Output the (x, y) coordinate of the center of the cell containing the given text.  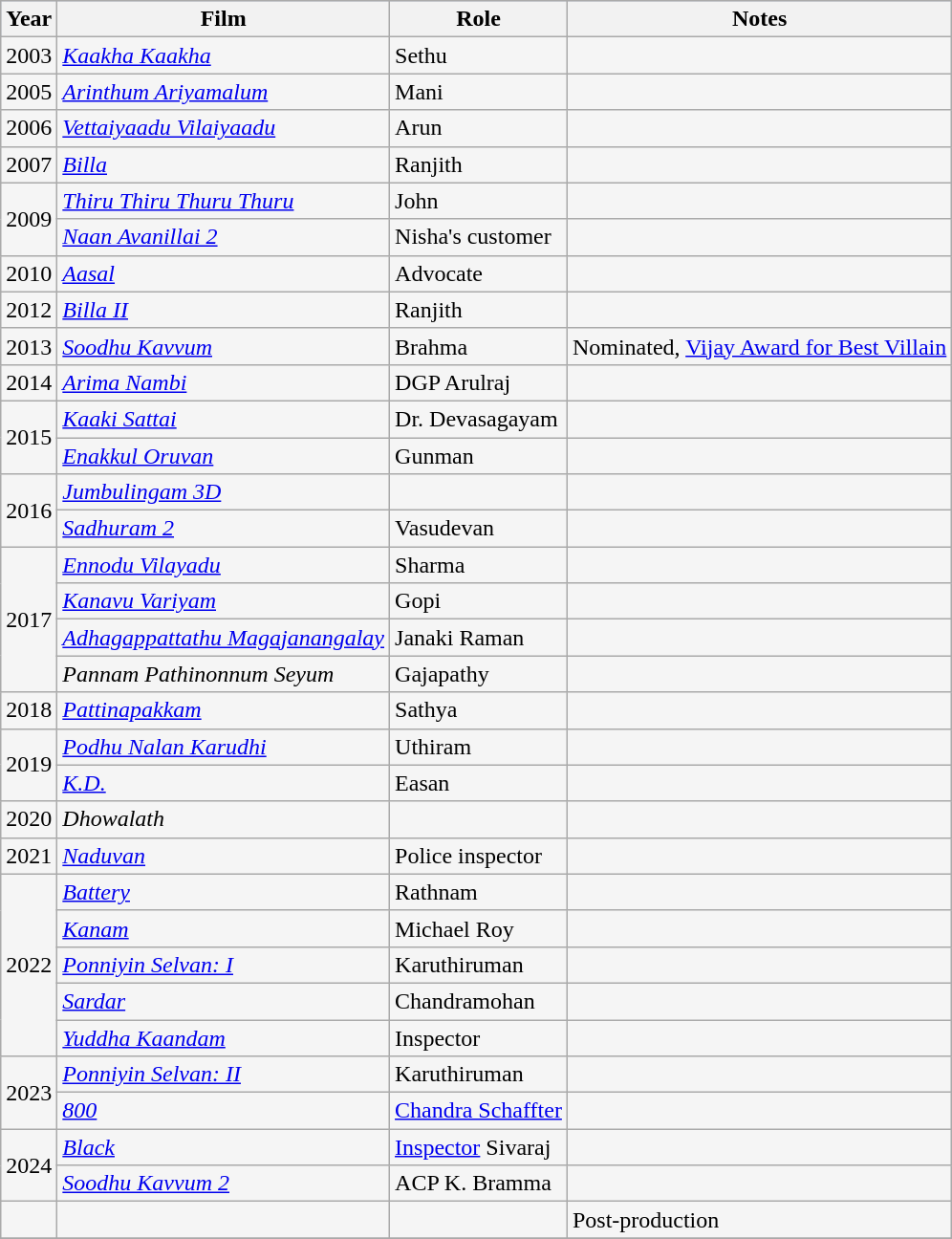
800 (224, 1111)
Pannam Pathinonnum Seyum (224, 674)
2013 (29, 346)
John (479, 201)
Post-production (759, 1220)
Sethu (479, 55)
Thiru Thiru Thuru Thuru (224, 201)
Inspector (479, 1037)
Ennodu Vilayadu (224, 565)
Chandramohan (479, 1001)
Vasudevan (479, 529)
Kanavu Variyam (224, 601)
Podhu Nalan Karudhi (224, 747)
Easan (479, 783)
2003 (29, 55)
2023 (29, 1093)
2014 (29, 382)
Adhagappattathu Magajanangalay (224, 638)
2020 (29, 819)
Film (224, 19)
Enakkul Oruvan (224, 456)
Role (479, 19)
2009 (29, 219)
Janaki Raman (479, 638)
Kanam (224, 928)
Black (224, 1147)
Sathya (479, 710)
Sharma (479, 565)
Inspector Sivaraj (479, 1147)
Ponniyin Selvan: I (224, 965)
2024 (29, 1165)
Chandra Schaffter (479, 1111)
ACP K. Bramma (479, 1184)
Nominated, Vijay Award for Best Villain (759, 346)
Year (29, 19)
Gajapathy (479, 674)
Soodhu Kavvum 2 (224, 1184)
2005 (29, 92)
Gopi (479, 601)
Uthiram (479, 747)
Yuddha Kaandam (224, 1037)
Naan Avanillai 2 (224, 237)
Vettaiyaadu Vilaiyaadu (224, 128)
2016 (29, 511)
Pattinapakkam (224, 710)
Naduvan (224, 856)
Sadhuram 2 (224, 529)
2018 (29, 710)
Advocate (479, 273)
Dhowalath (224, 819)
2012 (29, 310)
Battery (224, 892)
K.D. (224, 783)
DGP Arulraj (479, 382)
Aasal (224, 273)
Kaakha Kaakha (224, 55)
2010 (29, 273)
2006 (29, 128)
Ponniyin Selvan: II (224, 1075)
Dr. Devasagayam (479, 419)
Nisha's customer (479, 237)
2017 (29, 619)
Michael Roy (479, 928)
Billa II (224, 310)
Billa (224, 164)
Mani (479, 92)
Brahma (479, 346)
Kaaki Sattai (224, 419)
Soodhu Kavvum (224, 346)
Jumbulingam 3D (224, 492)
2007 (29, 164)
Rathnam (479, 892)
Sardar (224, 1001)
2021 (29, 856)
2015 (29, 437)
2022 (29, 965)
2019 (29, 765)
Gunman (479, 456)
Notes (759, 19)
Arima Nambi (224, 382)
Arun (479, 128)
Arinthum Ariyamalum (224, 92)
Police inspector (479, 856)
